Pinpoint the cell where the given text exists, returning its (x, y) midpoint coordinate. 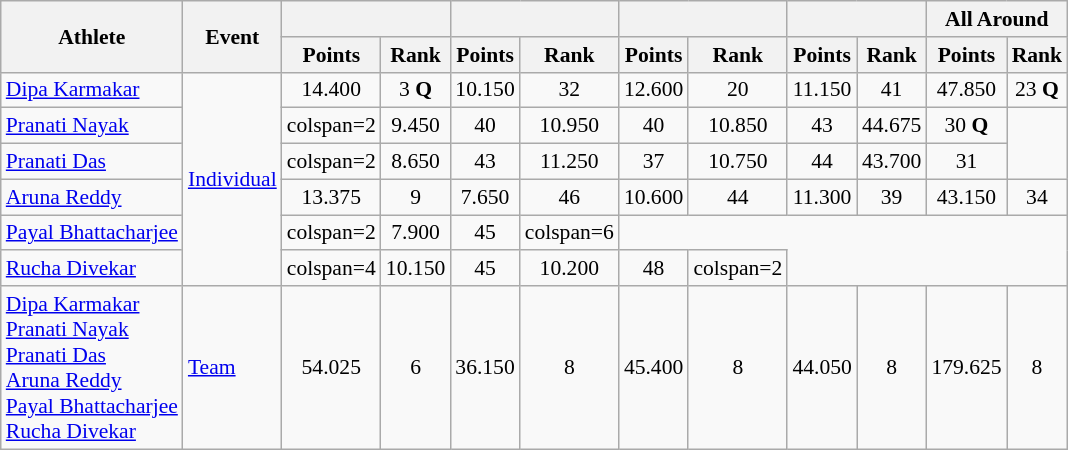
10.950 (570, 126)
10.750 (738, 162)
8.650 (416, 162)
11.300 (822, 197)
39 (892, 197)
Individual (232, 179)
48 (654, 269)
7.900 (416, 233)
23 Q (1038, 90)
colspan=4 (332, 269)
14.400 (332, 90)
10.850 (738, 126)
colspan=6 (570, 233)
All Around (996, 19)
11.150 (822, 90)
30 Q (966, 126)
47.850 (966, 90)
7.650 (484, 197)
Aruna Reddy (92, 197)
179.625 (966, 368)
46 (570, 197)
9.450 (416, 126)
Rucha Divekar (92, 269)
6 (416, 368)
44.675 (892, 126)
Pranati Das (92, 162)
Team (232, 368)
34 (1038, 197)
54.025 (332, 368)
13.375 (332, 197)
Dipa Karmakar (92, 90)
41 (892, 90)
20 (738, 90)
43.700 (892, 162)
37 (654, 162)
9 (416, 197)
3 Q (416, 90)
11.250 (570, 162)
43.150 (966, 197)
10.600 (654, 197)
Event (232, 36)
44.050 (822, 368)
10.200 (570, 269)
36.150 (484, 368)
Dipa KarmakarPranati NayakPranati DasAruna ReddyPayal BhattacharjeeRucha Divekar (92, 368)
12.600 (654, 90)
Payal Bhattacharjee (92, 233)
Athlete (92, 36)
32 (570, 90)
31 (966, 162)
Pranati Nayak (92, 126)
45.400 (654, 368)
